Output the (X, Y) coordinate of the center of the cell containing the given text.  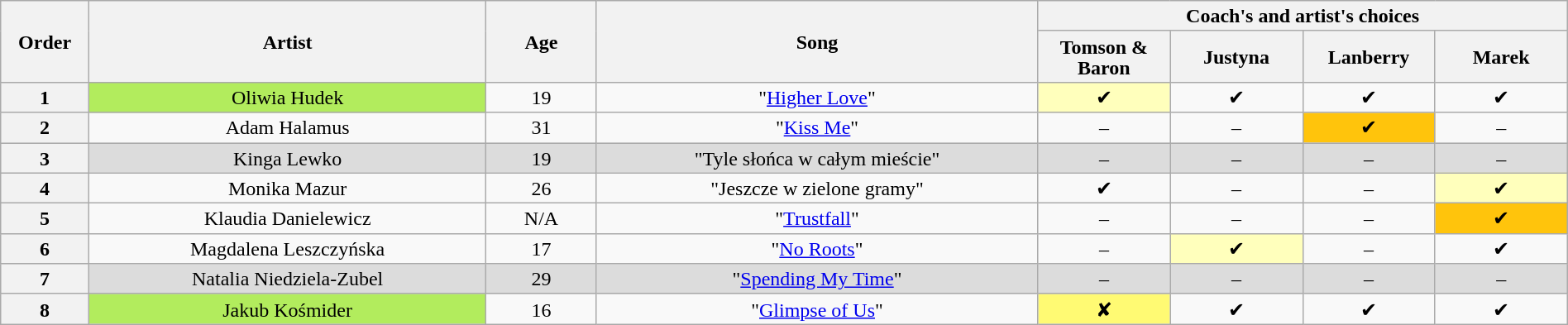
Order (45, 41)
N/A (541, 218)
Age (541, 41)
4 (45, 189)
17 (541, 248)
"Spending My Time" (817, 280)
"Higher Love" (817, 98)
3 (45, 157)
Coach's and artist's choices (1303, 17)
"Jeszcze w zielone gramy" (817, 189)
Song (817, 41)
"No Roots" (817, 248)
8 (45, 309)
Kinga Lewko (287, 157)
2 (45, 127)
Tomson & Baron (1104, 56)
6 (45, 248)
31 (541, 127)
Oliwia Hudek (287, 98)
Magdalena Leszczyńska (287, 248)
"Tyle słońca w całym mieście" (817, 157)
26 (541, 189)
✘ (1104, 309)
Monika Mazur (287, 189)
7 (45, 280)
Artist (287, 41)
"Kiss Me" (817, 127)
16 (541, 309)
Marek (1501, 56)
Natalia Niedziela-Zubel (287, 280)
Justyna (1236, 56)
1 (45, 98)
"Glimpse of Us" (817, 309)
Jakub Kośmider (287, 309)
5 (45, 218)
Lanberry (1369, 56)
Klaudia Danielewicz (287, 218)
"Trustfall" (817, 218)
29 (541, 280)
Adam Halamus (287, 127)
